Scan for the cell matching the given text and deliver its (X, Y) coordinate at center. 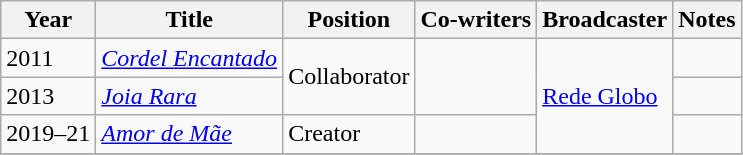
Amor de Mãe (190, 134)
Position (349, 20)
Co-writers (476, 20)
Year (48, 20)
Notes (707, 20)
Rede Globo (605, 96)
Joia Rara (190, 96)
2019–21 (48, 134)
Cordel Encantado (190, 58)
Creator (349, 134)
2011 (48, 58)
Title (190, 20)
Broadcaster (605, 20)
2013 (48, 96)
Collaborator (349, 77)
